Find where the given text appears and provide that cell's center as (X, Y) coordinate. 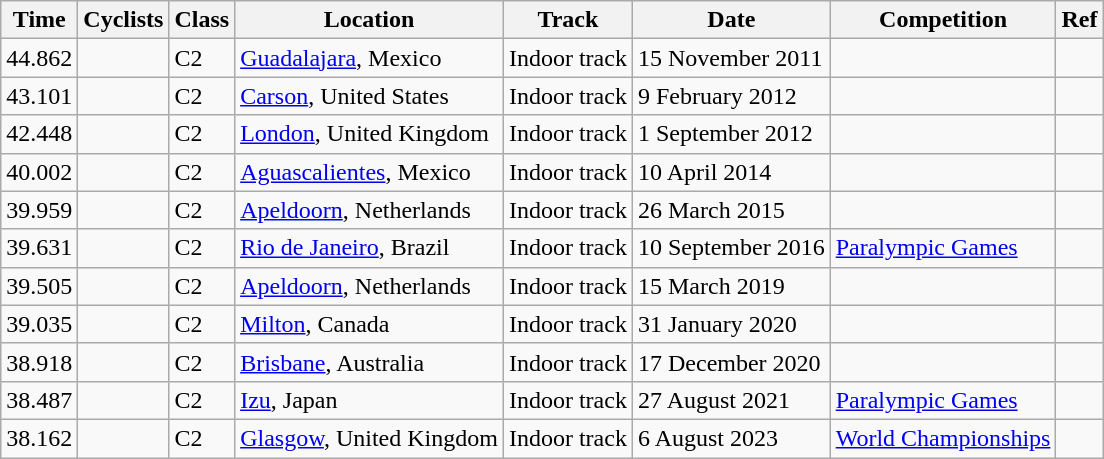
10 September 2016 (731, 248)
17 December 2020 (731, 362)
38.162 (40, 438)
40.002 (40, 172)
Ref (1080, 20)
44.862 (40, 58)
Date (731, 20)
Class (202, 20)
31 January 2020 (731, 324)
39.505 (40, 286)
Glasgow, United Kingdom (370, 438)
42.448 (40, 134)
27 August 2021 (731, 400)
9 February 2012 (731, 96)
Time (40, 20)
Location (370, 20)
Izu, Japan (370, 400)
Competition (943, 20)
Carson, United States (370, 96)
Rio de Janeiro, Brazil (370, 248)
38.487 (40, 400)
26 March 2015 (731, 210)
10 April 2014 (731, 172)
38.918 (40, 362)
Guadalajara, Mexico (370, 58)
39.631 (40, 248)
London, United Kingdom (370, 134)
Milton, Canada (370, 324)
15 November 2011 (731, 58)
39.035 (40, 324)
39.959 (40, 210)
15 March 2019 (731, 286)
Track (568, 20)
Brisbane, Australia (370, 362)
6 August 2023 (731, 438)
1 September 2012 (731, 134)
World Championships (943, 438)
Aguascalientes, Mexico (370, 172)
Cyclists (124, 20)
43.101 (40, 96)
